Pinpoint the cell where the given text exists, returning its (X, Y) midpoint coordinate. 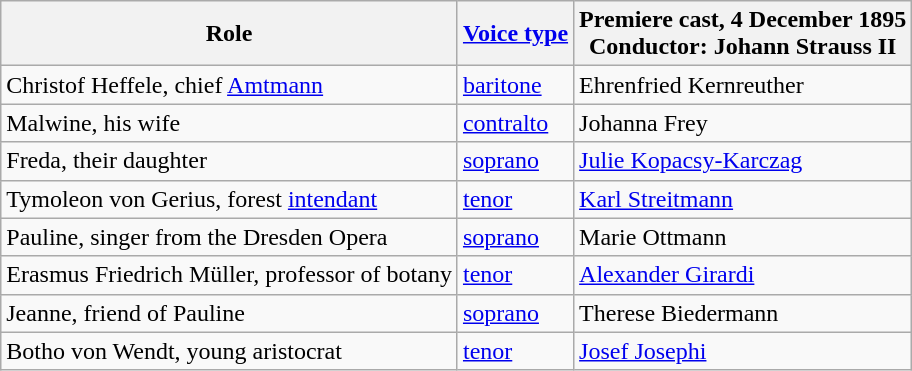
Role (230, 34)
Voice type (515, 34)
Jeanne, friend of Pauline (230, 313)
Karl Streitmann (743, 199)
baritone (515, 85)
Therese Biedermann (743, 313)
Erasmus Friedrich Müller, professor of botany (230, 275)
Freda, their daughter (230, 161)
Malwine, his wife (230, 123)
Botho von Wendt, young aristocrat (230, 351)
Johanna Frey (743, 123)
Marie Ottmann (743, 237)
Josef Josephi (743, 351)
Pauline, singer from the Dresden Opera (230, 237)
Julie Kopacsy-Karczag (743, 161)
Premiere cast, 4 December 1895Conductor: Johann Strauss II (743, 34)
Tymoleon von Gerius, forest intendant (230, 199)
Christof Heffele, chief Amtmann (230, 85)
Ehrenfried Kernreuther (743, 85)
contralto (515, 123)
Alexander Girardi (743, 275)
